Search for the cell housing the specified text and yield its (X, Y) center coordinate. 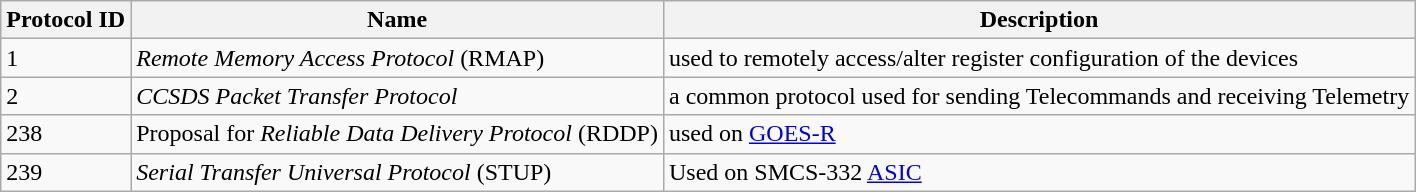
Used on SMCS-332 ASIC (1038, 172)
Name (398, 20)
Protocol ID (66, 20)
239 (66, 172)
Remote Memory Access Protocol (RMAP) (398, 58)
a common protocol used for sending Telecommands and receiving Telemetry (1038, 96)
1 (66, 58)
used on GOES-R (1038, 134)
238 (66, 134)
Description (1038, 20)
Proposal for Reliable Data Delivery Protocol (RDDP) (398, 134)
Serial Transfer Universal Protocol (STUP) (398, 172)
2 (66, 96)
used to remotely access/alter register configuration of the devices (1038, 58)
CCSDS Packet Transfer Protocol (398, 96)
